Capture the cell that displays the provided text and extract its [X, Y] central coordinate. 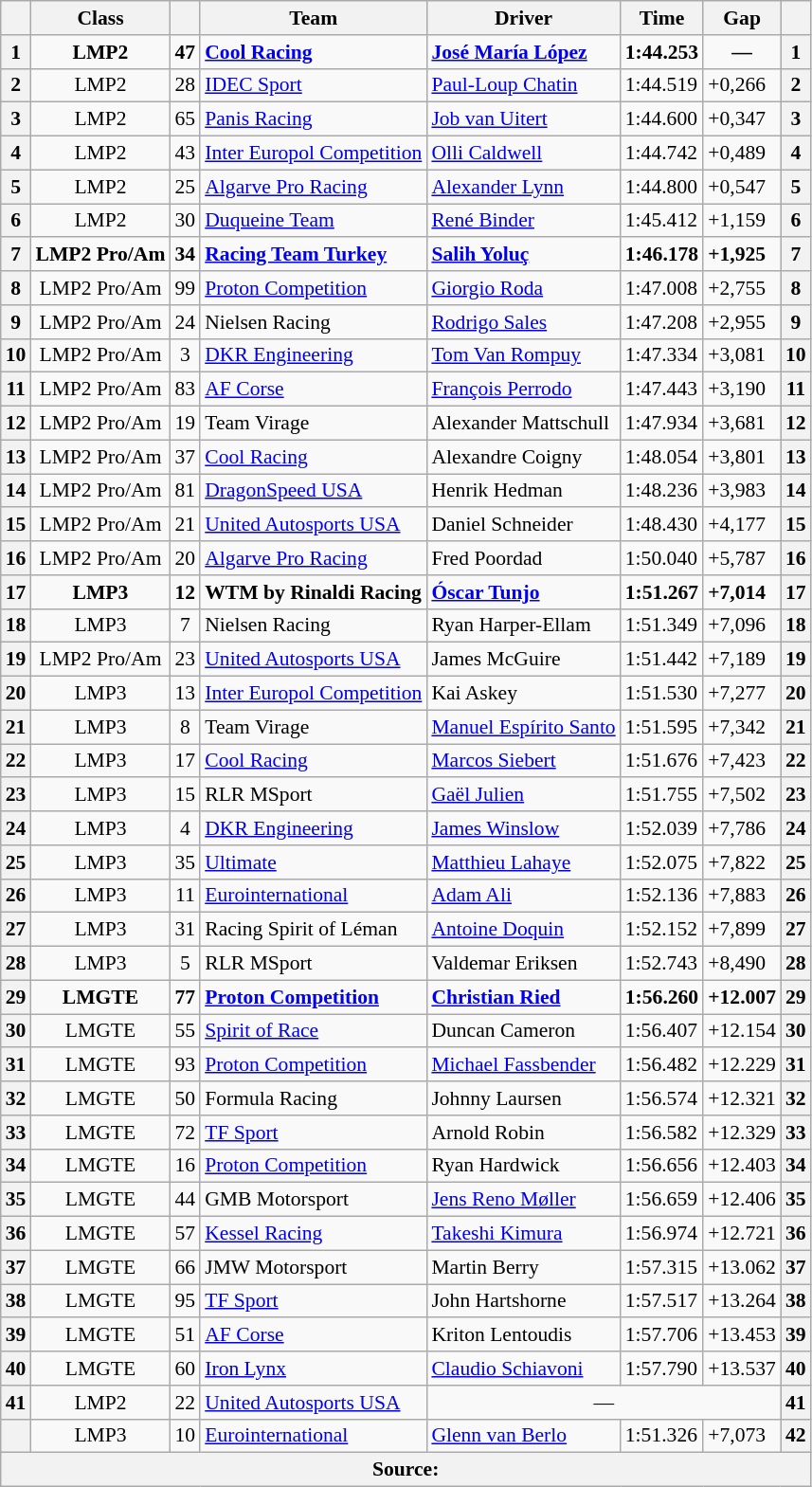
François Perrodo [523, 390]
Team [313, 18]
+8,490 [742, 964]
Racing Spirit of Léman [313, 930]
Job van Uitert [523, 119]
1:47.334 [661, 355]
1:51.442 [661, 660]
43 [185, 154]
1:50.040 [661, 558]
+12.321 [742, 1098]
1:44.742 [661, 154]
1:52.152 [661, 930]
1:44.519 [661, 85]
+12.154 [742, 1031]
1:52.743 [661, 964]
60 [185, 1369]
51 [185, 1335]
+7,189 [742, 660]
Giorgio Roda [523, 288]
50 [185, 1098]
Gaël Julien [523, 795]
José María López [523, 52]
1:48.236 [661, 491]
+4,177 [742, 525]
René Binder [523, 221]
+13.537 [742, 1369]
1:45.412 [661, 221]
Gap [742, 18]
1:51.755 [661, 795]
+7,073 [742, 1436]
42 [796, 1436]
1:57.790 [661, 1369]
Fred Poordad [523, 558]
DragonSpeed USA [313, 491]
Kessel Racing [313, 1234]
1:52.039 [661, 828]
1:47.208 [661, 322]
44 [185, 1200]
1:48.054 [661, 457]
Spirit of Race [313, 1031]
+5,787 [742, 558]
1:56.974 [661, 1234]
1:51.349 [661, 626]
+1,159 [742, 221]
95 [185, 1301]
1:56.260 [661, 997]
Óscar Tunjo [523, 592]
1:57.706 [661, 1335]
1:52.136 [661, 896]
Kriton Lentoudis [523, 1335]
Henrik Hedman [523, 491]
+7,423 [742, 761]
Alexandre Coigny [523, 457]
Duqueine Team [313, 221]
James Winslow [523, 828]
+3,681 [742, 424]
+7,096 [742, 626]
+3,081 [742, 355]
Racing Team Turkey [313, 255]
+13.453 [742, 1335]
+3,983 [742, 491]
Panis Racing [313, 119]
+7,014 [742, 592]
83 [185, 390]
+2,755 [742, 288]
1:51.326 [661, 1436]
+7,899 [742, 930]
Tom Van Rompuy [523, 355]
+12.403 [742, 1166]
+12.007 [742, 997]
1:56.407 [661, 1031]
1:56.482 [661, 1065]
55 [185, 1031]
99 [185, 288]
66 [185, 1267]
1:51.530 [661, 694]
+13.264 [742, 1301]
Ryan Hardwick [523, 1166]
1:48.430 [661, 525]
WTM by Rinaldi Racing [313, 592]
Ryan Harper-Ellam [523, 626]
Ultimate [313, 862]
Takeshi Kimura [523, 1234]
1:52.075 [661, 862]
+7,342 [742, 727]
1:46.178 [661, 255]
Iron Lynx [313, 1369]
Rodrigo Sales [523, 322]
1:56.574 [661, 1098]
+12.721 [742, 1234]
1:56.659 [661, 1200]
72 [185, 1133]
1:51.676 [661, 761]
Formula Racing [313, 1098]
Glenn van Berlo [523, 1436]
Marcos Siebert [523, 761]
Johnny Laursen [523, 1098]
Daniel Schneider [523, 525]
93 [185, 1065]
Alexander Mattschull [523, 424]
IDEC Sport [313, 85]
1:57.315 [661, 1267]
+3,801 [742, 457]
Olli Caldwell [523, 154]
+7,277 [742, 694]
Class [100, 18]
Alexander Lynn [523, 187]
+1,925 [742, 255]
+0,266 [742, 85]
1:44.800 [661, 187]
1:57.517 [661, 1301]
1:47.443 [661, 390]
57 [185, 1234]
Claudio Schiavoni [523, 1369]
65 [185, 119]
+3,190 [742, 390]
JMW Motorsport [313, 1267]
Paul-Loup Chatin [523, 85]
1:51.595 [661, 727]
+12.229 [742, 1065]
+2,955 [742, 322]
Jens Reno Møller [523, 1200]
Michael Fassbender [523, 1065]
81 [185, 491]
+0,347 [742, 119]
James McGuire [523, 660]
Driver [523, 18]
1:51.267 [661, 592]
Kai Askey [523, 694]
1:44.253 [661, 52]
1:47.934 [661, 424]
Manuel Espírito Santo [523, 727]
1:44.600 [661, 119]
+7,883 [742, 896]
+0,489 [742, 154]
Christian Ried [523, 997]
+12.406 [742, 1200]
1:47.008 [661, 288]
GMB Motorsport [313, 1200]
+7,822 [742, 862]
+0,547 [742, 187]
+12.329 [742, 1133]
Adam Ali [523, 896]
+7,786 [742, 828]
Valdemar Eriksen [523, 964]
Duncan Cameron [523, 1031]
1:56.656 [661, 1166]
Arnold Robin [523, 1133]
77 [185, 997]
Antoine Doquin [523, 930]
47 [185, 52]
Salih Yoluç [523, 255]
Martin Berry [523, 1267]
Source: [406, 1470]
Time [661, 18]
+7,502 [742, 795]
Matthieu Lahaye [523, 862]
+13.062 [742, 1267]
1:56.582 [661, 1133]
John Hartshorne [523, 1301]
